Extract the (X, Y) coordinate from the center of the cell holding the provided text.  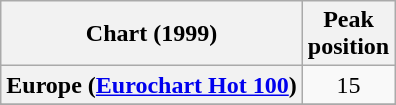
Peakposition (348, 34)
Chart (1999) (152, 34)
15 (348, 85)
Europe (Eurochart Hot 100) (152, 85)
